Scan for the cell matching the given text and deliver its [X, Y] coordinate at center. 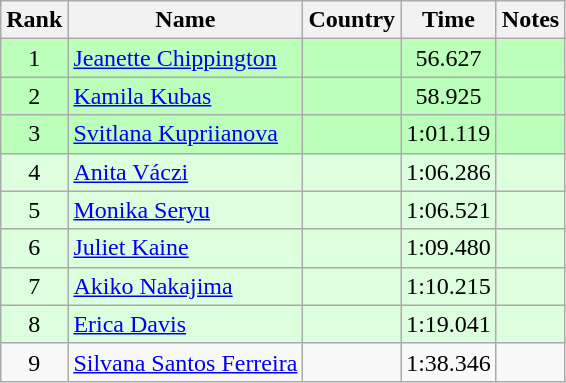
Rank [34, 20]
Akiko Nakajima [186, 286]
6 [34, 248]
Kamila Kubas [186, 96]
Jeanette Chippington [186, 58]
2 [34, 96]
1:06.521 [449, 210]
Time [449, 20]
4 [34, 172]
Svitlana Kupriianova [186, 134]
Anita Váczi [186, 172]
5 [34, 210]
56.627 [449, 58]
7 [34, 286]
Name [186, 20]
Monika Seryu [186, 210]
Notes [530, 20]
1:06.286 [449, 172]
58.925 [449, 96]
1 [34, 58]
Country [352, 20]
1:09.480 [449, 248]
3 [34, 134]
1:19.041 [449, 324]
9 [34, 362]
Juliet Kaine [186, 248]
1:10.215 [449, 286]
Silvana Santos Ferreira [186, 362]
1:01.119 [449, 134]
Erica Davis [186, 324]
8 [34, 324]
1:38.346 [449, 362]
